For the text-containing cell, return its midpoint in (x, y) coordinate format. 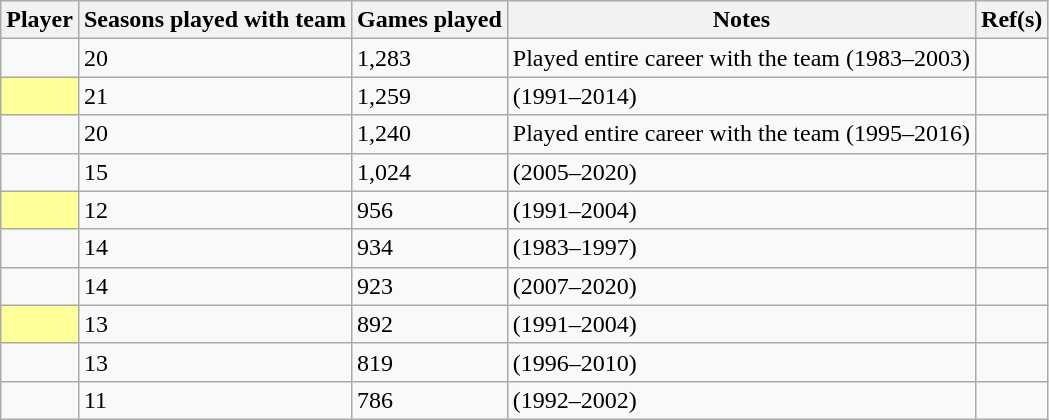
Played entire career with the team (1983–2003) (741, 58)
11 (214, 400)
(2007–2020) (741, 286)
1,259 (430, 96)
15 (214, 172)
1,240 (430, 134)
21 (214, 96)
(1983–1997) (741, 248)
Player (40, 20)
(1992–2002) (741, 400)
956 (430, 210)
1,024 (430, 172)
Games played (430, 20)
Notes (741, 20)
(1991–2014) (741, 96)
1,283 (430, 58)
(1996–2010) (741, 362)
Seasons played with team (214, 20)
934 (430, 248)
892 (430, 324)
Ref(s) (1012, 20)
12 (214, 210)
786 (430, 400)
Played entire career with the team (1995–2016) (741, 134)
819 (430, 362)
(2005–2020) (741, 172)
923 (430, 286)
